Capture the cell that displays the provided text and extract its [x, y] central coordinate. 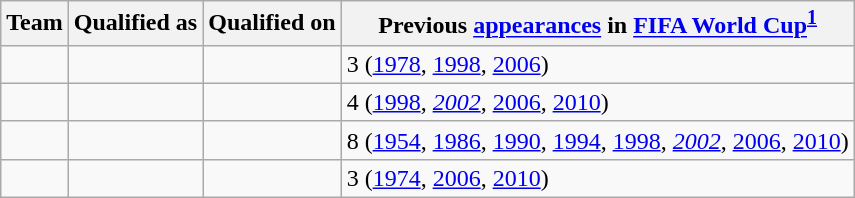
3 (1978, 1998, 2006) [598, 64]
3 (1974, 2006, 2010) [598, 178]
Qualified as [135, 24]
Qualified on [272, 24]
4 (1998, 2002, 2006, 2010) [598, 102]
Previous appearances in FIFA World Cup1 [598, 24]
Team [35, 24]
8 (1954, 1986, 1990, 1994, 1998, 2002, 2006, 2010) [598, 140]
